Search for the cell housing the specified text and yield its [X, Y] center coordinate. 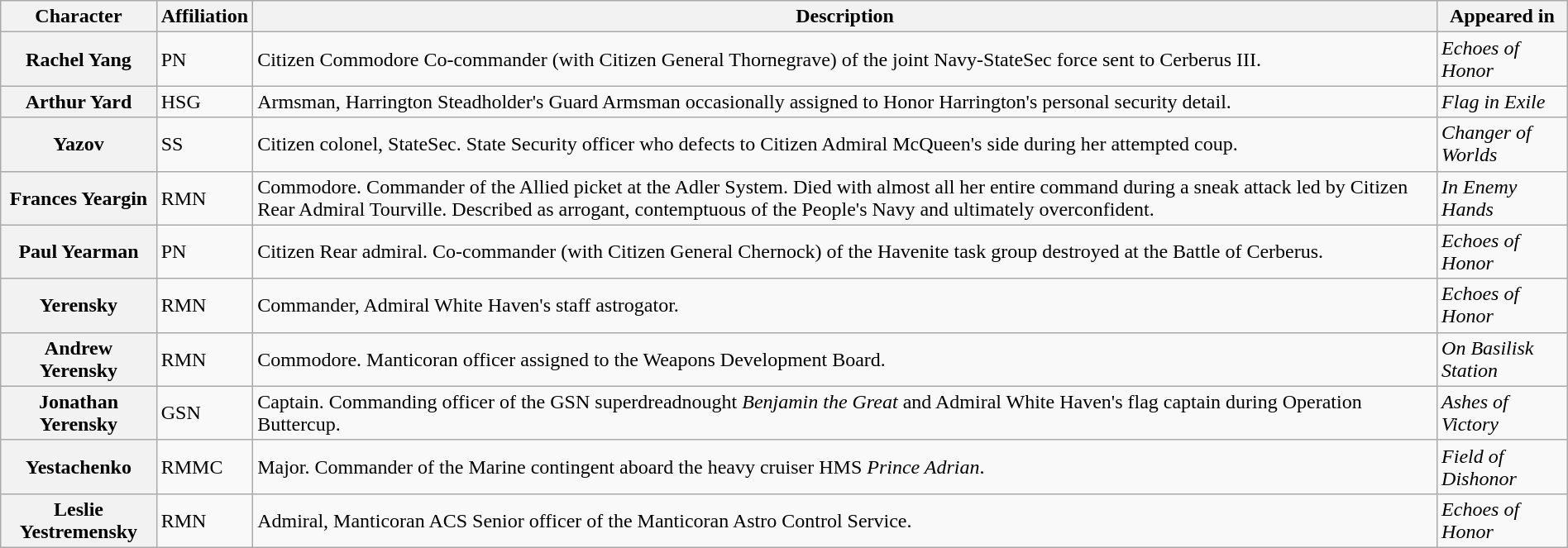
Leslie Yestremensky [79, 521]
Admiral, Manticoran ACS Senior officer of the Manticoran Astro Control Service. [845, 521]
Yerensky [79, 306]
Frances Yeargin [79, 198]
Citizen colonel, StateSec. State Security officer who defects to Citizen Admiral McQueen's side during her attempted coup. [845, 144]
Appeared in [1503, 17]
On Basilisk Station [1503, 359]
Field of Dishonor [1503, 466]
Character [79, 17]
Citizen Rear admiral. Co-commander (with Citizen General Chernock) of the Havenite task group destroyed at the Battle of Cerberus. [845, 251]
Ashes of Victory [1503, 413]
Description [845, 17]
Rachel Yang [79, 60]
Affiliation [204, 17]
Captain. Commanding officer of the GSN superdreadnought Benjamin the Great and Admiral White Haven's flag captain during Operation Buttercup. [845, 413]
HSG [204, 102]
Jonathan Yerensky [79, 413]
Arthur Yard [79, 102]
In Enemy Hands [1503, 198]
Andrew Yerensky [79, 359]
GSN [204, 413]
RMMC [204, 466]
Flag in Exile [1503, 102]
Commodore. Manticoran officer assigned to the Weapons Development Board. [845, 359]
Yazov [79, 144]
Commander, Admiral White Haven's staff astrogator. [845, 306]
SS [204, 144]
Paul Yearman [79, 251]
Armsman, Harrington Steadholder's Guard Armsman occasionally assigned to Honor Harrington's personal security detail. [845, 102]
Yestachenko [79, 466]
Citizen Commodore Co-commander (with Citizen General Thornegrave) of the joint Navy-StateSec force sent to Cerberus III. [845, 60]
Major. Commander of the Marine contingent aboard the heavy cruiser HMS Prince Adrian. [845, 466]
Changer of Worlds [1503, 144]
